Determine the (X, Y) coordinate at the center of the cell enclosing the given text.  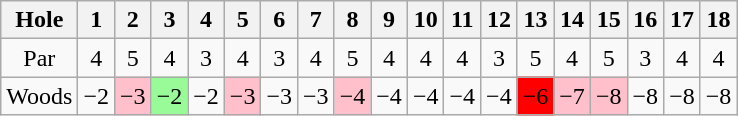
17 (682, 20)
Woods (40, 96)
15 (608, 20)
1 (96, 20)
9 (390, 20)
18 (718, 20)
Hole (40, 20)
Par (40, 58)
11 (462, 20)
16 (646, 20)
7 (316, 20)
6 (280, 20)
−6 (536, 96)
10 (426, 20)
2 (132, 20)
8 (352, 20)
14 (572, 20)
−7 (572, 96)
13 (536, 20)
12 (500, 20)
